Pinpoint the cell where the given text exists, returning its (x, y) midpoint coordinate. 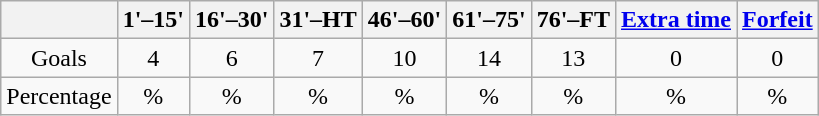
14 (489, 58)
Goals (59, 58)
6 (231, 58)
46'–60' (404, 20)
4 (153, 58)
10 (404, 58)
31'–HT (318, 20)
76'–FT (573, 20)
Extra time (676, 20)
61'–75' (489, 20)
Forfeit (778, 20)
1'–15' (153, 20)
16'–30' (231, 20)
Percentage (59, 96)
13 (573, 58)
7 (318, 58)
